Capture the cell that displays the provided text and extract its [x, y] central coordinate. 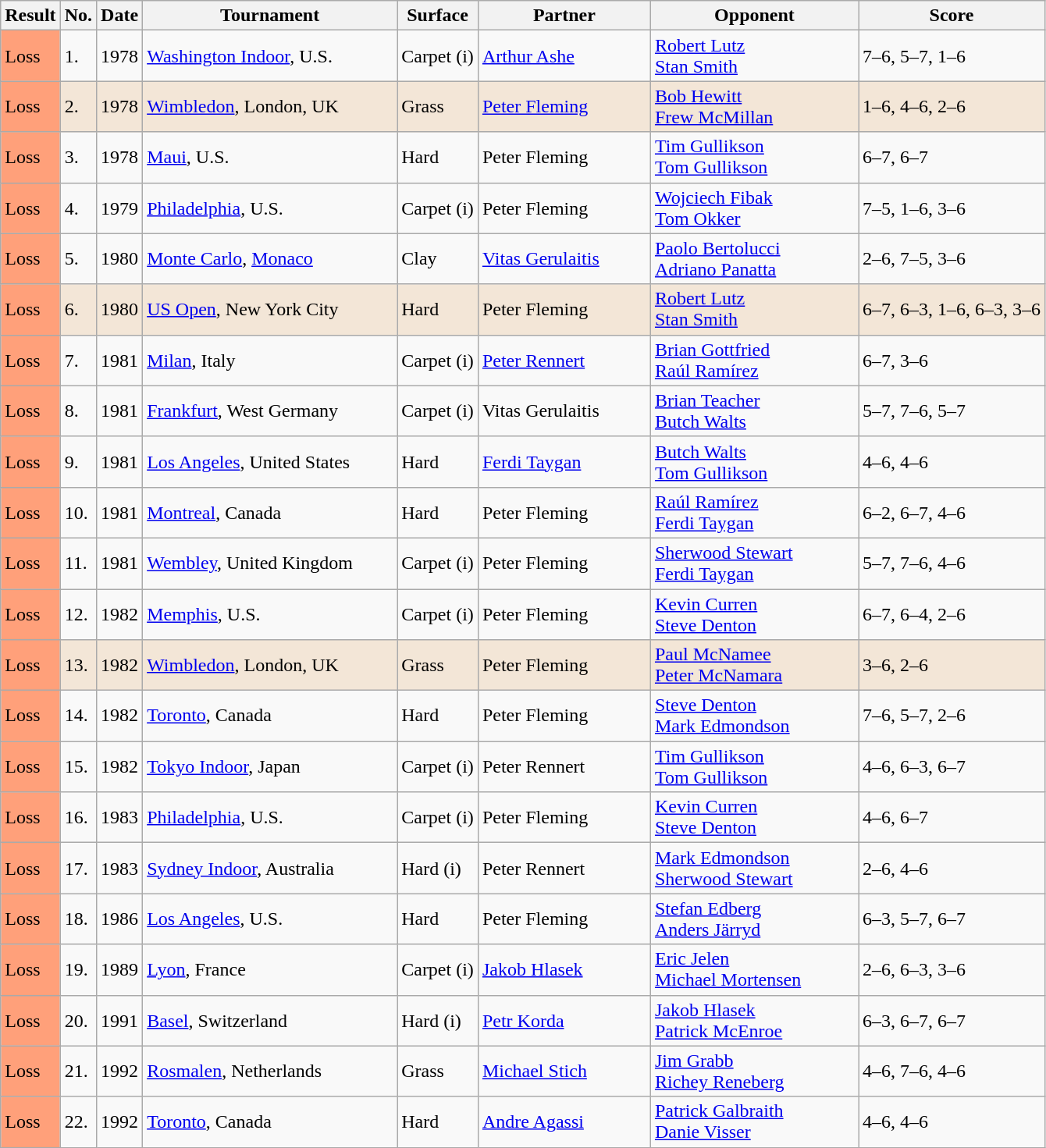
Partner [564, 16]
Jim Grabb Richey Reneberg [754, 1071]
Paul McNamee Peter McNamara [754, 665]
9. [78, 462]
5–7, 7–6, 4–6 [952, 563]
13. [78, 665]
Mark Edmondson Sherwood Stewart [754, 868]
6–3, 5–7, 6–7 [952, 919]
21. [78, 1071]
US Open, New York City [270, 309]
Sherwood Stewart Ferdi Taygan [754, 563]
Opponent [754, 16]
Sydney Indoor, Australia [270, 868]
4–6, 7–6, 4–6 [952, 1071]
10. [78, 512]
Brian Teacher Butch Walts [754, 411]
Paolo Bertolucci Adriano Panatta [754, 259]
Ferdi Taygan [564, 462]
18. [78, 919]
Clay [438, 259]
1989 [120, 969]
Tournament [270, 16]
Wojciech Fibak Tom Okker [754, 208]
Eric Jelen Michael Mortensen [754, 969]
1991 [120, 1021]
5. [78, 259]
16. [78, 818]
3. [78, 158]
Rosmalen, Netherlands [270, 1071]
6–2, 6–7, 4–6 [952, 512]
Jakob Hlasek [564, 969]
Jakob Hlasek Patrick McEnroe [754, 1021]
1–6, 4–6, 2–6 [952, 106]
6–7, 3–6 [952, 361]
17. [78, 868]
Basel, Switzerland [270, 1021]
4–6, 6–3, 6–7 [952, 766]
Montreal, Canada [270, 512]
20. [78, 1021]
8. [78, 411]
Wembley, United Kingdom [270, 563]
7–5, 1–6, 3–6 [952, 208]
Andre Agassi [564, 1122]
Brian Gottfried Raúl Ramírez [754, 361]
14. [78, 716]
Washington Indoor, U.S. [270, 56]
1. [78, 56]
15. [78, 766]
Result [30, 16]
7–6, 5–7, 1–6 [952, 56]
3–6, 2–6 [952, 665]
Maui, U.S. [270, 158]
Steve Denton Mark Edmondson [754, 716]
Los Angeles, U.S. [270, 919]
22. [78, 1122]
12. [78, 613]
Monte Carlo, Monaco [270, 259]
1986 [120, 919]
Patrick Galbraith Danie Visser [754, 1122]
5–7, 7–6, 5–7 [952, 411]
19. [78, 969]
2–6, 7–5, 3–6 [952, 259]
Arthur Ashe [564, 56]
6. [78, 309]
11. [78, 563]
Score [952, 16]
4–6, 6–7 [952, 818]
Michael Stich [564, 1071]
Lyon, France [270, 969]
Los Angeles, United States [270, 462]
Memphis, U.S. [270, 613]
6–3, 6–7, 6–7 [952, 1021]
Tokyo Indoor, Japan [270, 766]
4. [78, 208]
Frankfurt, West Germany [270, 411]
Bob Hewitt Frew McMillan [754, 106]
Butch Walts Tom Gullikson [754, 462]
Date [120, 16]
Surface [438, 16]
No. [78, 16]
6–7, 6–3, 1–6, 6–3, 3–6 [952, 309]
Raúl Ramírez Ferdi Taygan [754, 512]
7–6, 5–7, 2–6 [952, 716]
2–6, 4–6 [952, 868]
2–6, 6–3, 3–6 [952, 969]
6–7, 6–7 [952, 158]
2. [78, 106]
Petr Korda [564, 1021]
6–7, 6–4, 2–6 [952, 613]
Stefan Edberg Anders Järryd [754, 919]
1979 [120, 208]
7. [78, 361]
Milan, Italy [270, 361]
